For the text-containing cell, return its midpoint in (X, Y) coordinate format. 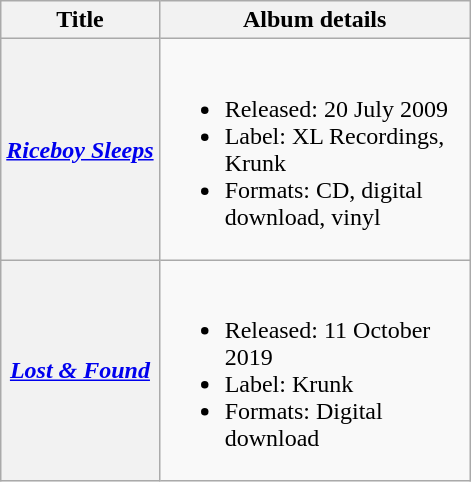
Album details (314, 20)
Released: 20 July 2009Label: XL Recordings, KrunkFormats: CD, digital download, vinyl (314, 150)
Title (80, 20)
Released: 11 October 2019Label: KrunkFormats: Digital download (314, 370)
Riceboy Sleeps (80, 150)
Lost & Found (80, 370)
